Search for the cell housing the specified text and yield its (X, Y) center coordinate. 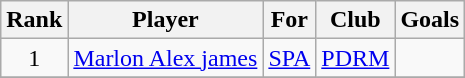
Goals (430, 20)
Marlon Alex james (166, 58)
Club (356, 20)
For (290, 20)
SPA (290, 58)
Rank (34, 20)
PDRM (356, 58)
1 (34, 58)
Player (166, 20)
